Identify which cell holds the provided text, then report its (x, y) central coordinate. 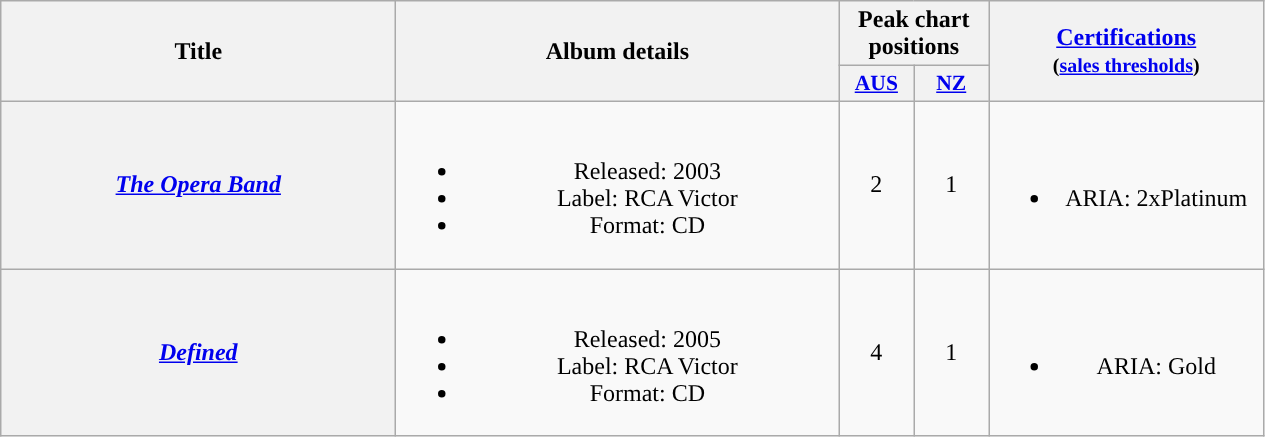
NZ (952, 84)
2 (876, 184)
Title (198, 52)
Released: 2005Label: RCA VictorFormat: CD (618, 352)
ARIA: Gold (1126, 352)
Released: 2003Label: RCA VictorFormat: CD (618, 184)
Defined (198, 352)
Certifications(sales thresholds) (1126, 52)
Album details (618, 52)
ARIA: 2xPlatinum (1126, 184)
The Opera Band (198, 184)
Peak chart positions (914, 34)
AUS (876, 84)
4 (876, 352)
